Determine the (X, Y) coordinate at the center of the cell enclosing the given text.  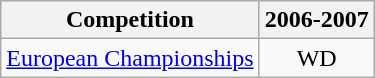
WD (316, 58)
Competition (130, 20)
2006-2007 (316, 20)
European Championships (130, 58)
